Pinpoint the cell where the given text exists, returning its (x, y) midpoint coordinate. 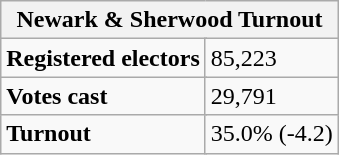
Newark & Sherwood Turnout (170, 20)
Registered electors (104, 58)
85,223 (272, 58)
29,791 (272, 96)
Votes cast (104, 96)
35.0% (-4.2) (272, 134)
Turnout (104, 134)
